Determine the (x, y) coordinate at the center of the cell enclosing the given text.  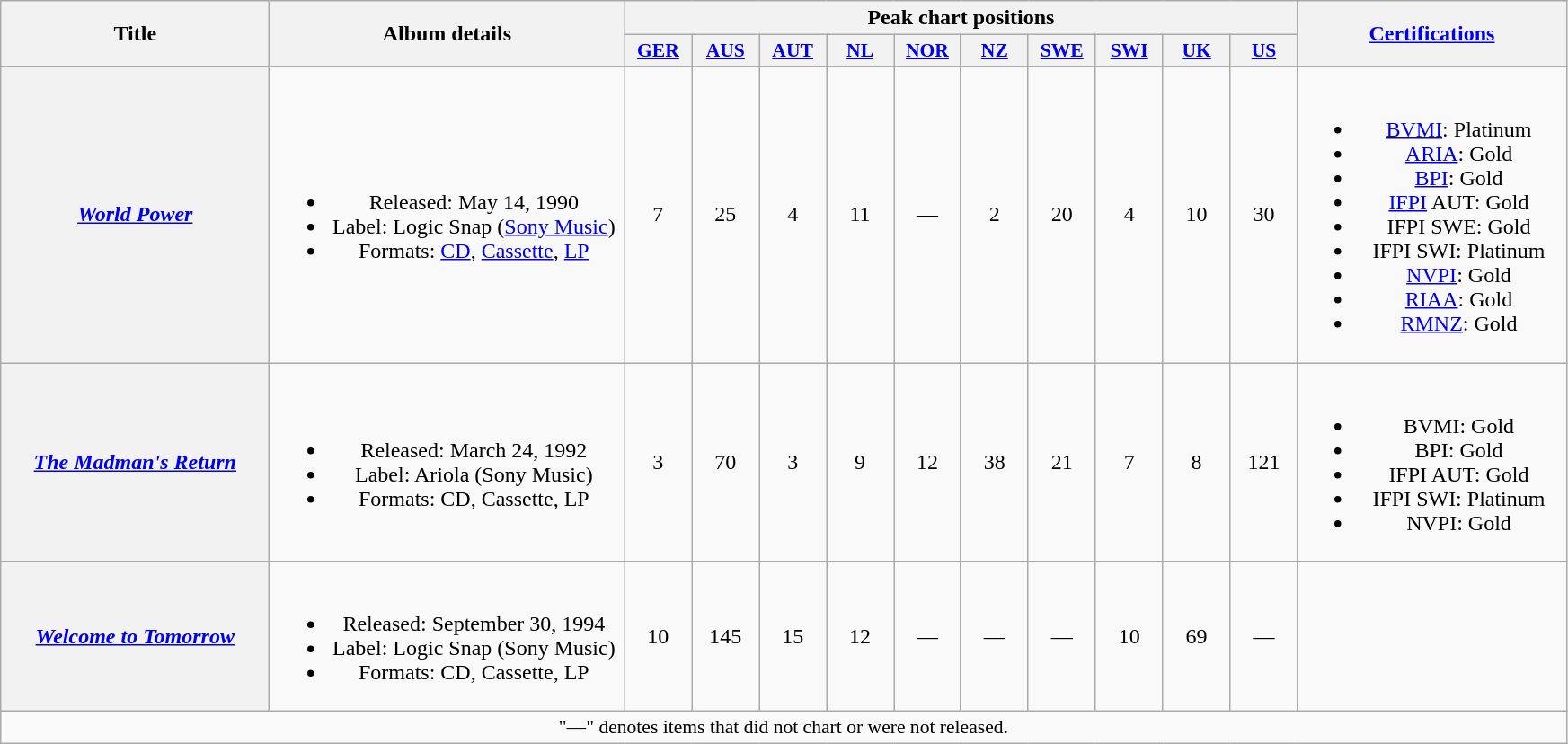
Released: March 24, 1992Label: Ariola (Sony Music)Formats: CD, Cassette, LP (447, 462)
"—" denotes items that did not chart or were not released. (784, 728)
NOR (927, 51)
69 (1197, 636)
30 (1263, 214)
US (1263, 51)
121 (1263, 462)
145 (726, 636)
38 (994, 462)
SWI (1129, 51)
9 (861, 462)
GER (658, 51)
BVMI: GoldBPI: GoldIFPI AUT: GoldIFPI SWI: PlatinumNVPI: Gold (1432, 462)
BVMI: PlatinumARIA: GoldBPI: GoldIFPI AUT: GoldIFPI SWE: GoldIFPI SWI: PlatinumNVPI: GoldRIAA: GoldRMNZ: Gold (1432, 214)
AUS (726, 51)
Released: May 14, 1990Label: Logic Snap (Sony Music)Formats: CD, Cassette, LP (447, 214)
Welcome to Tomorrow (135, 636)
NL (861, 51)
20 (1062, 214)
2 (994, 214)
World Power (135, 214)
Title (135, 34)
The Madman's Return (135, 462)
Album details (447, 34)
Certifications (1432, 34)
Peak chart positions (961, 18)
21 (1062, 462)
AUT (793, 51)
25 (726, 214)
UK (1197, 51)
SWE (1062, 51)
8 (1197, 462)
11 (861, 214)
NZ (994, 51)
70 (726, 462)
Released: September 30, 1994Label: Logic Snap (Sony Music)Formats: CD, Cassette, LP (447, 636)
15 (793, 636)
